Pinpoint the cell where the given text exists, returning its (x, y) midpoint coordinate. 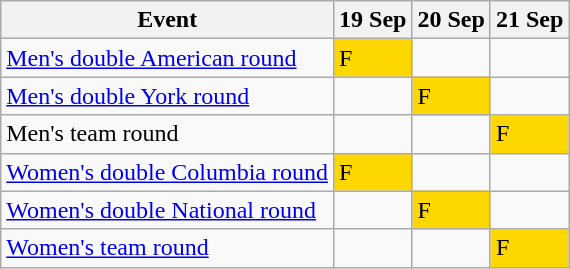
19 Sep (373, 20)
21 Sep (529, 20)
Event (168, 20)
Women's double National round (168, 210)
20 Sep (451, 20)
Women's team round (168, 248)
Men's team round (168, 134)
Men's double American round (168, 58)
Men's double York round (168, 96)
Women's double Columbia round (168, 172)
